From the cell containing the given text, extract its center point as (X, Y) coordinate. 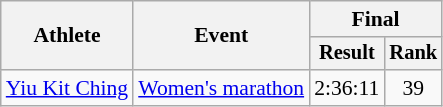
Final (376, 19)
Event (221, 36)
2:36:11 (346, 88)
Result (346, 54)
Women's marathon (221, 88)
Athlete (67, 36)
39 (413, 88)
Yiu Kit Ching (67, 88)
Rank (413, 54)
